Extract the (X, Y) coordinate from the center of the cell holding the provided text.  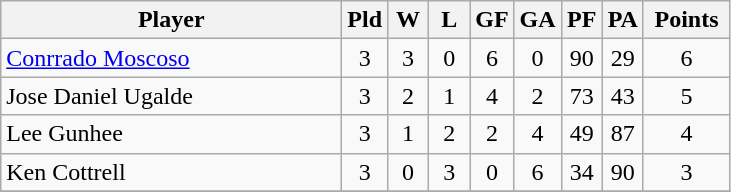
87 (622, 134)
Lee Gunhee (172, 134)
PF (582, 20)
73 (582, 96)
GF (492, 20)
43 (622, 96)
Ken Cottrell (172, 172)
Jose Daniel Ugalde (172, 96)
Player (172, 20)
5 (686, 96)
PA (622, 20)
29 (622, 58)
34 (582, 172)
Pld (365, 20)
W (408, 20)
Points (686, 20)
Conrrado Moscoso (172, 58)
L (450, 20)
49 (582, 134)
GA (538, 20)
